Output the [x, y] coordinate of the center of the cell containing the given text.  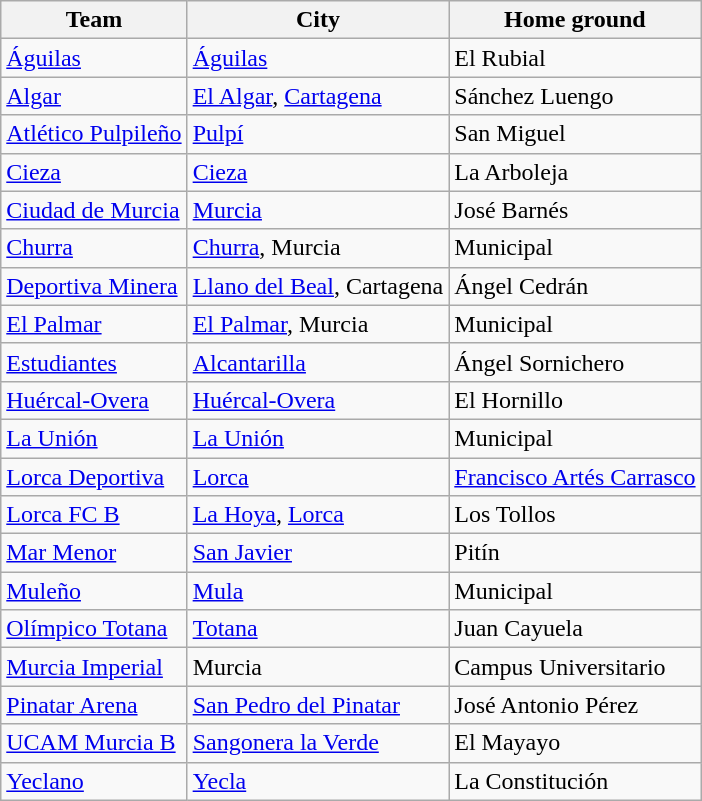
Lorca [318, 477]
Los Tollos [575, 515]
Lorca FC B [94, 515]
Pitín [575, 553]
Campus Universitario [575, 667]
Home ground [575, 20]
Ciudad de Murcia [94, 210]
San Javier [318, 553]
El Palmar [94, 324]
Pinatar Arena [94, 705]
UCAM Murcia B [94, 743]
Deportiva Minera [94, 286]
Atlético Pulpileño [94, 134]
Pulpí [318, 134]
San Miguel [575, 134]
La Constitución [575, 781]
Totana [318, 629]
Team [94, 20]
Muleño [94, 591]
Ángel Cedrán [575, 286]
City [318, 20]
José Antonio Pérez [575, 705]
Llano del Beal, Cartagena [318, 286]
El Rubial [575, 58]
Juan Cayuela [575, 629]
Lorca Deportiva [94, 477]
Yecla [318, 781]
Sangonera la Verde [318, 743]
Algar [94, 96]
La Arboleja [575, 172]
Mula [318, 591]
El Mayayo [575, 743]
Sánchez Luengo [575, 96]
Churra, Murcia [318, 248]
Estudiantes [94, 362]
Yeclano [94, 781]
Churra [94, 248]
El Hornillo [575, 400]
Francisco Artés Carrasco [575, 477]
José Barnés [575, 210]
Ángel Sornichero [575, 362]
Mar Menor [94, 553]
Murcia Imperial [94, 667]
San Pedro del Pinatar [318, 705]
La Hoya, Lorca [318, 515]
Olímpico Totana [94, 629]
El Algar, Cartagena [318, 96]
El Palmar, Murcia [318, 324]
Alcantarilla [318, 362]
